Determine the (x, y) coordinate at the center of the cell enclosing the given text.  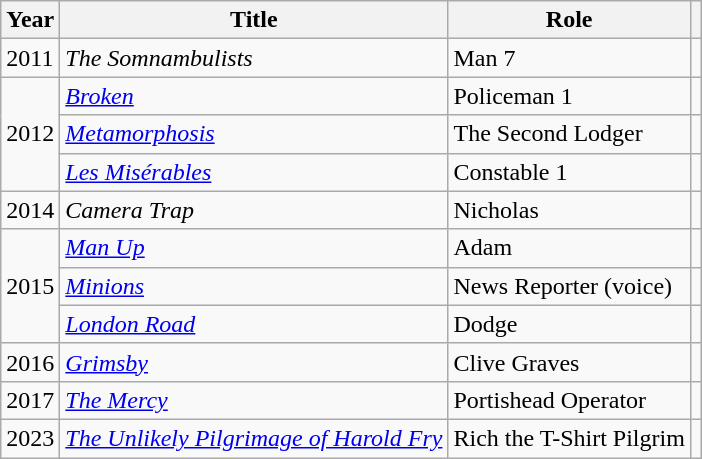
Metamorphosis (254, 134)
London Road (254, 324)
Role (569, 20)
Constable 1 (569, 172)
The Unlikely Pilgrimage of Harold Fry (254, 438)
Les Misérables (254, 172)
Man Up (254, 248)
Adam (569, 248)
Grimsby (254, 362)
2016 (30, 362)
The Second Lodger (569, 134)
Rich the T-Shirt Pilgrim (569, 438)
The Mercy (254, 400)
Clive Graves (569, 362)
Broken (254, 96)
Policeman 1 (569, 96)
2017 (30, 400)
2014 (30, 210)
Portishead Operator (569, 400)
Camera Trap (254, 210)
2015 (30, 286)
2023 (30, 438)
Man 7 (569, 58)
Year (30, 20)
Title (254, 20)
News Reporter (voice) (569, 286)
Minions (254, 286)
The Somnambulists (254, 58)
Nicholas (569, 210)
2011 (30, 58)
Dodge (569, 324)
2012 (30, 134)
